For the text-containing cell, return its midpoint in [x, y] coordinate format. 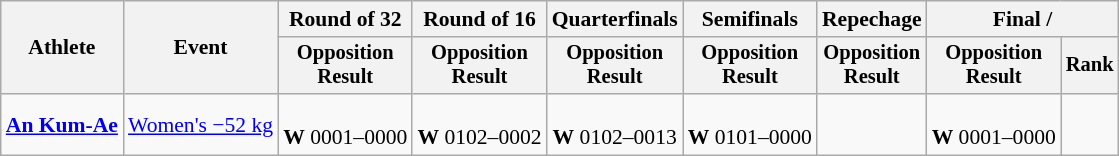
Quarterfinals [615, 19]
Women's −52 kg [200, 124]
Rank [1090, 66]
An Kum-Ae [62, 124]
Final / [1023, 19]
W 0102–0013 [615, 124]
Event [200, 48]
Athlete [62, 48]
Round of 16 [479, 19]
W 0101–0000 [750, 124]
W 0102–0002 [479, 124]
Semifinals [750, 19]
Round of 32 [345, 19]
Repechage [872, 19]
